Pinpoint the cell where the given text exists, returning its [X, Y] midpoint coordinate. 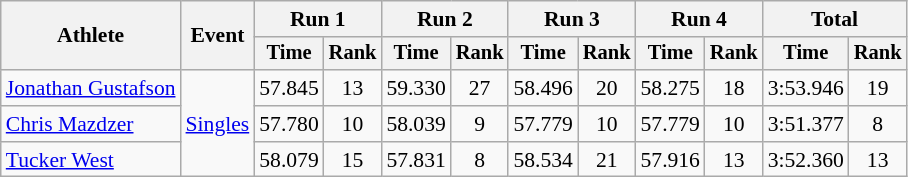
Athlete [91, 36]
58.039 [416, 124]
9 [480, 124]
Total [835, 19]
20 [607, 88]
57.780 [288, 124]
8 [878, 124]
Run 2 [444, 19]
Run 3 [572, 19]
Run 1 [318, 19]
3:51.377 [806, 124]
Jonathan Gustafson [91, 88]
58.275 [670, 88]
18 [734, 88]
Singles [218, 124]
19 [878, 88]
13 [353, 88]
58.496 [542, 88]
Chris Mazdzer [91, 124]
59.330 [416, 88]
Event [218, 36]
Run 4 [698, 19]
57.845 [288, 88]
27 [480, 88]
3:53.946 [806, 88]
